Provide the [x, y] coordinate of the cell's center where the given text is located.  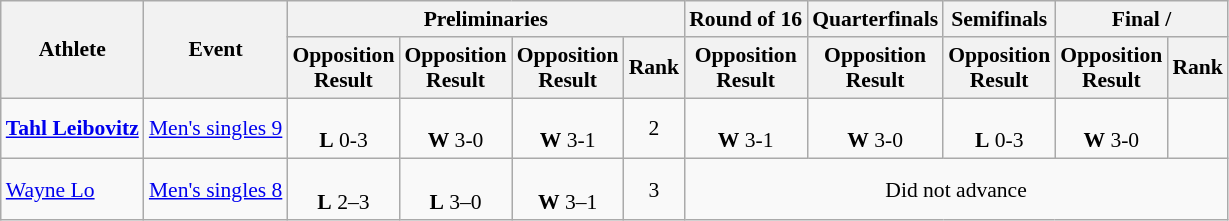
Round of 16 [746, 19]
W 3–1 [568, 190]
Final / [1142, 19]
Athlete [72, 50]
Men's singles 8 [216, 190]
Event [216, 50]
Tahl Leibovitz [72, 128]
Wayne Lo [72, 190]
2 [654, 128]
L 3–0 [455, 190]
L 2–3 [343, 190]
Quarterfinals [875, 19]
Preliminaries [486, 19]
Men's singles 9 [216, 128]
Semifinals [999, 19]
3 [654, 190]
Did not advance [956, 190]
